Locate the cell with the specified text and output its [X, Y] center coordinate. 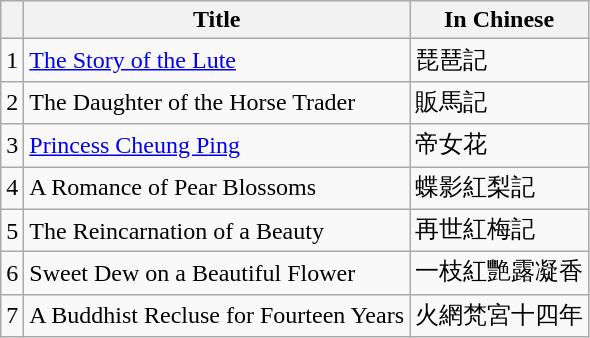
6 [12, 274]
4 [12, 188]
一枝紅艷露凝香 [500, 274]
The Daughter of the Horse Trader [217, 102]
5 [12, 230]
帝女花 [500, 146]
Princess Cheung Ping [217, 146]
2 [12, 102]
3 [12, 146]
販馬記 [500, 102]
A Buddhist Recluse for Fourteen Years [217, 316]
Title [217, 20]
火網梵宮十四年 [500, 316]
The Story of the Lute [217, 60]
A Romance of Pear Blossoms [217, 188]
1 [12, 60]
In Chinese [500, 20]
Sweet Dew on a Beautiful Flower [217, 274]
再世紅梅記 [500, 230]
7 [12, 316]
The Reincarnation of a Beauty [217, 230]
蝶影紅梨記 [500, 188]
琵琶記 [500, 60]
